Pinpoint the cell where the given text exists, returning its [X, Y] midpoint coordinate. 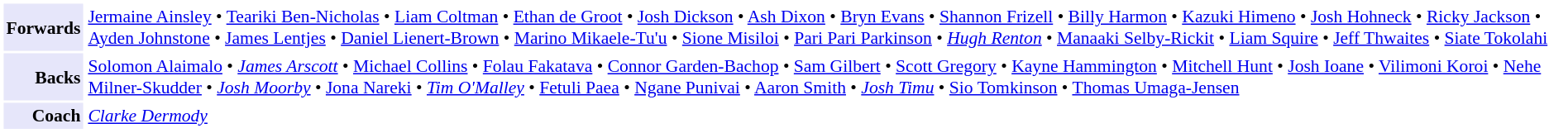
Clarke Dermody [825, 116]
Backs [43, 76]
Coach [43, 116]
Forwards [43, 26]
